Return the (x, y) coordinate for the center point of the cell that contains the specified text.  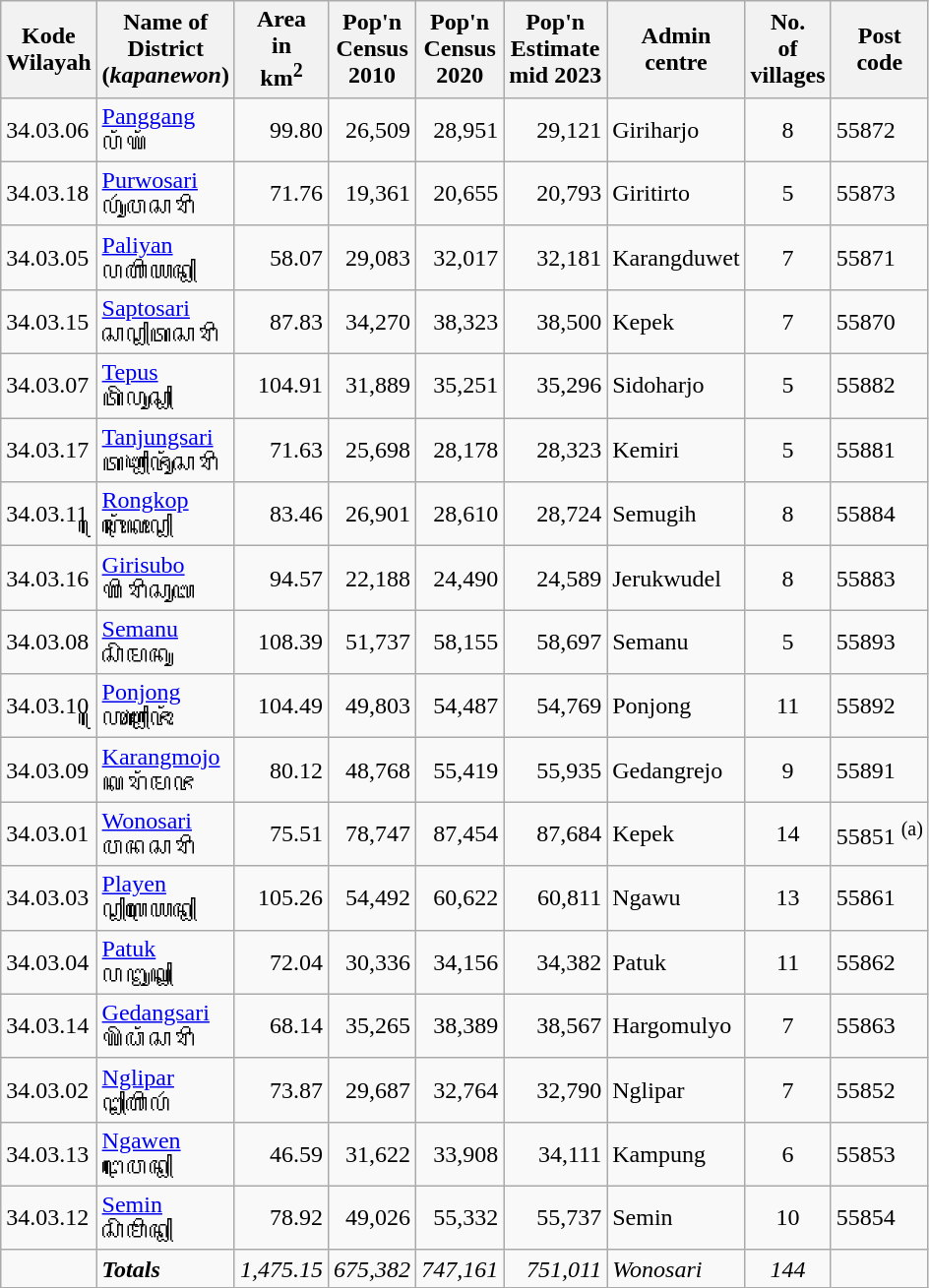
Gedangrejo (676, 769)
55872 (880, 130)
Karangmojoꦏꦫꦁꦩꦗ (165, 769)
Paliyanꦥꦭꦶꦪꦤ꧀ (165, 258)
10 (787, 1218)
Kode Wilayah (49, 49)
55,332 (461, 1218)
Ngawu (676, 897)
Kemiri (676, 451)
Gedangsariꦒꦼꦣꦁꦱꦫꦶ (165, 1025)
87.83 (281, 321)
34.03.13 (49, 1153)
Name ofDistrict(kapanewon) (165, 49)
Panggangꦥꦁꦒꦁ (165, 130)
34.03.10 (49, 706)
Totals (165, 1268)
55892 (880, 706)
9 (787, 769)
144 (787, 1268)
49,803 (372, 706)
55883 (880, 579)
35,296 (555, 386)
Tepusꦠꦼꦥꦸꦱ꧀ (165, 386)
54,769 (555, 706)
55,419 (461, 769)
55852 (880, 1090)
71.63 (281, 451)
28,323 (555, 451)
Patukꦥꦛꦸꦏ꧀ (165, 962)
Ponjong (676, 706)
83.46 (281, 514)
55862 (880, 962)
34.03.12 (49, 1218)
34,382 (555, 962)
34.03.15 (49, 321)
Giritirto (676, 193)
34.03.17 (49, 451)
34.03.02 (49, 1090)
32,764 (461, 1090)
Semanuꦱꦼꦩꦤꦸ (165, 642)
104.91 (281, 386)
29,687 (372, 1090)
Ponjongꦥꦺꦴꦚ꧀ꦗꦺꦴꦁ (165, 706)
34,156 (461, 962)
34.03.14 (49, 1025)
38,500 (555, 321)
Ngawenꦔꦮꦺꦤ꧀ (165, 1153)
Patuk (676, 962)
35,265 (372, 1025)
Rongkopꦫꦺꦴꦁꦏꦺꦴꦥ꧀ (165, 514)
Semin (676, 1218)
60,811 (555, 897)
24,589 (555, 579)
Girisuboꦒꦶꦫꦶꦱꦸꦧ (165, 579)
51,737 (372, 642)
Pop'nCensus2020 (461, 49)
22,188 (372, 579)
55870 (880, 321)
54,487 (461, 706)
Area inkm2 (281, 49)
28,178 (461, 451)
Ngliparꦔ꧀ꦭꦶꦥꦂ (165, 1090)
28,951 (461, 130)
80.12 (281, 769)
73.87 (281, 1090)
46.59 (281, 1153)
34.03.04 (49, 962)
34.03.01 (49, 834)
Semugih (676, 514)
87,454 (461, 834)
Admincentre (676, 49)
34.03.06 (49, 130)
94.57 (281, 579)
Karangduwet (676, 258)
32,790 (555, 1090)
32,017 (461, 258)
20,793 (555, 193)
55884 (880, 514)
Wonosari (676, 1268)
34.03.09 (49, 769)
55,935 (555, 769)
28,610 (461, 514)
34.03.08 (49, 642)
20,655 (461, 193)
58.07 (281, 258)
87,684 (555, 834)
71.76 (281, 193)
Hargomulyo (676, 1025)
55853 (880, 1153)
675,382 (372, 1268)
6 (787, 1153)
55882 (880, 386)
Purwosariꦥꦸꦂꦮꦱꦫꦶ (165, 193)
55873 (880, 193)
34,270 (372, 321)
34,111 (555, 1153)
78.92 (281, 1218)
30,336 (372, 962)
60,622 (461, 897)
54,492 (372, 897)
24,490 (461, 579)
34.03.05 (49, 258)
Wonosariꦮꦤꦱꦫꦶ (165, 834)
Pop'nEstimatemid 2023 (555, 49)
751,011 (555, 1268)
35,251 (461, 386)
31,622 (372, 1153)
34.03.18 (49, 193)
68.14 (281, 1025)
49,026 (372, 1218)
25,698 (372, 451)
Nglipar (676, 1090)
14 (787, 834)
55863 (880, 1025)
105.26 (281, 897)
29,121 (555, 130)
19,361 (372, 193)
55893 (880, 642)
55854 (880, 1218)
29,083 (372, 258)
34.03.07 (49, 386)
26,509 (372, 130)
Kampung (676, 1153)
38,567 (555, 1025)
13 (787, 897)
Playenꦥ꧀ꦭꦪꦺꦤ꧀ (165, 897)
58,155 (461, 642)
34.03.03 (49, 897)
Tanjungsariꦠꦚ꧀ꦗꦸꦁꦱꦫꦶ (165, 451)
Sidoharjo (676, 386)
32,181 (555, 258)
48,768 (372, 769)
55861 (880, 897)
Postcode (880, 49)
55871 (880, 258)
58,697 (555, 642)
Jerukwudel (676, 579)
747,161 (461, 1268)
75.51 (281, 834)
31,889 (372, 386)
Giriharjo (676, 130)
Seminꦱꦼꦩꦶꦤ꧀ (165, 1218)
55,737 (555, 1218)
55851 (a) (880, 834)
99.80 (281, 130)
No. ofvillages (787, 49)
78,747 (372, 834)
108.39 (281, 642)
34.03.11 (49, 514)
72.04 (281, 962)
34.03.16 (49, 579)
Semanu (676, 642)
28,724 (555, 514)
55881 (880, 451)
38,389 (461, 1025)
33,908 (461, 1153)
1,475.15 (281, 1268)
26,901 (372, 514)
Saptosariꦱꦥ꧀ꦠꦱꦫꦶ (165, 321)
Pop'nCensus2010 (372, 49)
55891 (880, 769)
104.49 (281, 706)
38,323 (461, 321)
